Locate the cell with the specified text and output its (X, Y) center coordinate. 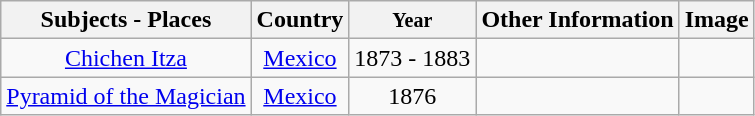
Subjects - Places (126, 20)
Pyramid of the Magician (126, 96)
1873 - 1883 (412, 58)
Chichen Itza (126, 58)
1876 (412, 96)
Country (300, 20)
Other Information (578, 20)
Image (716, 20)
Year (412, 20)
